Locate the cell with the specified text and output its (X, Y) center coordinate. 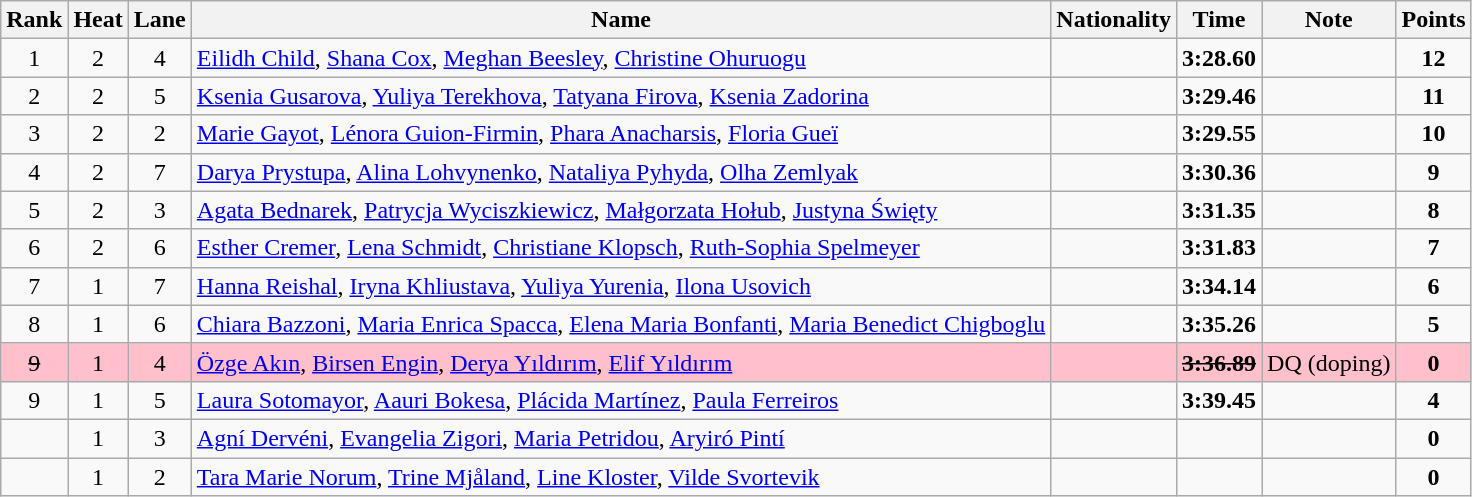
Esther Cremer, Lena Schmidt, Christiane Klopsch, Ruth-Sophia Spelmeyer (620, 248)
Marie Gayot, Lénora Guion-Firmin, Phara Anacharsis, Floria Gueï (620, 134)
3:31.35 (1220, 210)
3:31.83 (1220, 248)
10 (1434, 134)
3:34.14 (1220, 286)
12 (1434, 58)
11 (1434, 96)
Name (620, 20)
Chiara Bazzoni, Maria Enrica Spacca, Elena Maria Bonfanti, Maria Benedict Chigboglu (620, 324)
3:29.46 (1220, 96)
Özge Akın, Birsen Engin, Derya Yıldırım, Elif Yıldırım (620, 362)
Heat (98, 20)
Hanna Reishal, Iryna Khliustava, Yuliya Yurenia, Ilona Usovich (620, 286)
3:39.45 (1220, 400)
DQ (doping) (1329, 362)
Time (1220, 20)
Laura Sotomayor, Aauri Bokesa, Plácida Martínez, Paula Ferreiros (620, 400)
Rank (34, 20)
Tara Marie Norum, Trine Mjåland, Line Kloster, Vilde Svortevik (620, 477)
Lane (160, 20)
Nationality (1114, 20)
Agata Bednarek, Patrycja Wyciszkiewicz, Małgorzata Hołub, Justyna Święty (620, 210)
3:30.36 (1220, 172)
Ksenia Gusarova, Yuliya Terekhova, Tatyana Firova, Ksenia Zadorina (620, 96)
3:28.60 (1220, 58)
Points (1434, 20)
Agní Dervéni, Evangelia Zigori, Maria Petridou, Aryiró Pintí (620, 438)
3:35.26 (1220, 324)
3:29.55 (1220, 134)
Note (1329, 20)
Eilidh Child, Shana Cox, Meghan Beesley, Christine Ohuruogu (620, 58)
Darya Prystupa, Alina Lohvynenko, Nataliya Pyhyda, Olha Zemlyak (620, 172)
3:36.89 (1220, 362)
